Locate the cell with the specified text and output its (X, Y) center coordinate. 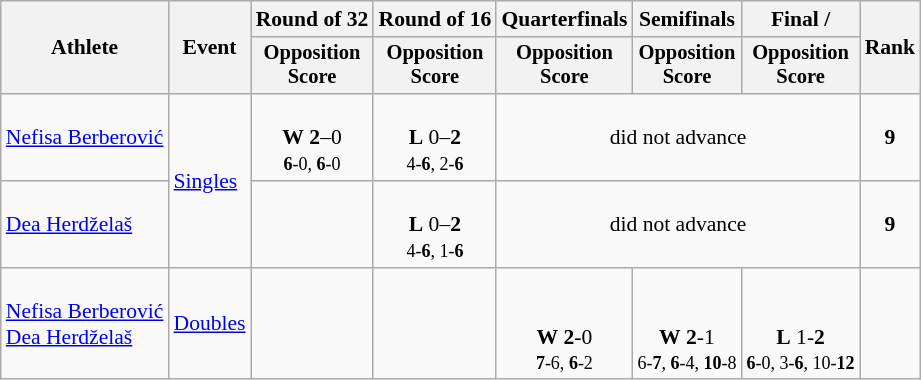
W 2–06-0, 6-0 (312, 138)
Athlete (85, 48)
Event (210, 48)
Round of 16 (434, 19)
L 0–24-6, 1-6 (434, 224)
Semifinals (686, 19)
Rank (890, 48)
L 1-26-0, 3-6, 10-12 (801, 324)
Round of 32 (312, 19)
Quarterfinals (564, 19)
W 2-07-6, 6-2 (564, 324)
L 0–24-6, 2-6 (434, 138)
Final / (801, 19)
Nefisa BerberovićDea Herdželaš (85, 324)
Dea Herdželaš (85, 224)
Singles (210, 180)
Nefisa Berberović (85, 138)
W 2-16-7, 6-4, 10-8 (686, 324)
Doubles (210, 324)
